Identify which cell holds the provided text, then report its (x, y) central coordinate. 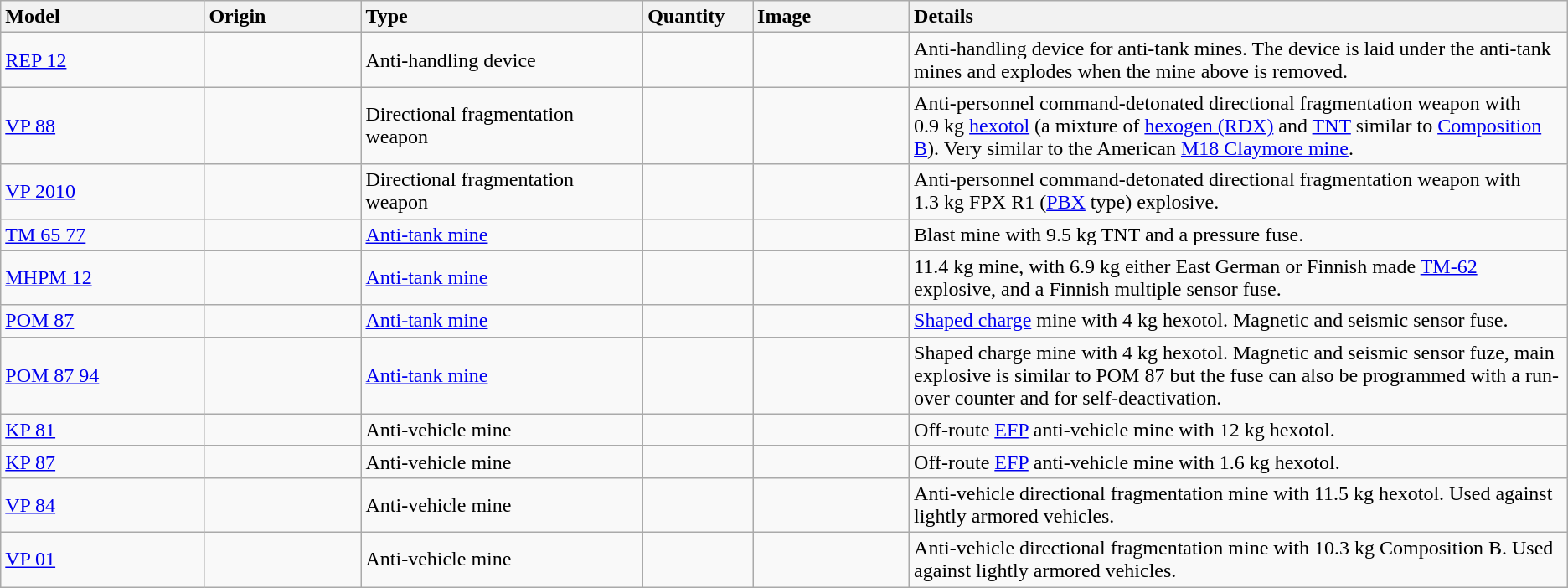
Anti-personnel command-detonated directional fragmentation weapon with 1.3 kg FPX R1 (PBX type) explosive. (1239, 191)
Image (831, 17)
Origin (283, 17)
Off-route EFP anti-vehicle mine with 12 kg hexotol. (1239, 430)
TM 65 77 (102, 235)
Quantity (699, 17)
Blast mine with 9.5 kg TNT and a pressure fuse. (1239, 235)
VP 84 (102, 504)
Details (1239, 17)
Anti-vehicle directional fragmentation mine with 10.3 kg Composition B. Used against lightly armored vehicles. (1239, 560)
MHPM 12 (102, 278)
Anti-handling device for anti-tank mines. The device is laid under the anti-tank mines and explodes when the mine above is removed. (1239, 60)
Off-route EFP anti-vehicle mine with 1.6 kg hexotol. (1239, 462)
REP 12 (102, 60)
POM 87 (102, 321)
POM 87 94 (102, 375)
KP 87 (102, 462)
Model (102, 17)
VP 88 (102, 126)
Type (503, 17)
KP 81 (102, 430)
Anti-vehicle directional fragmentation mine with 11.5 kg hexotol. Used against lightly armored vehicles. (1239, 504)
11.4 kg mine, with 6.9 kg either East German or Finnish made TM-62 explosive, and a Finnish multiple sensor fuse. (1239, 278)
VP 01 (102, 560)
Shaped charge mine with 4 kg hexotol. Magnetic and seismic sensor fuse. (1239, 321)
VP 2010 (102, 191)
Anti-handling device (503, 60)
